From the cell containing the given text, extract its center point as (x, y) coordinate. 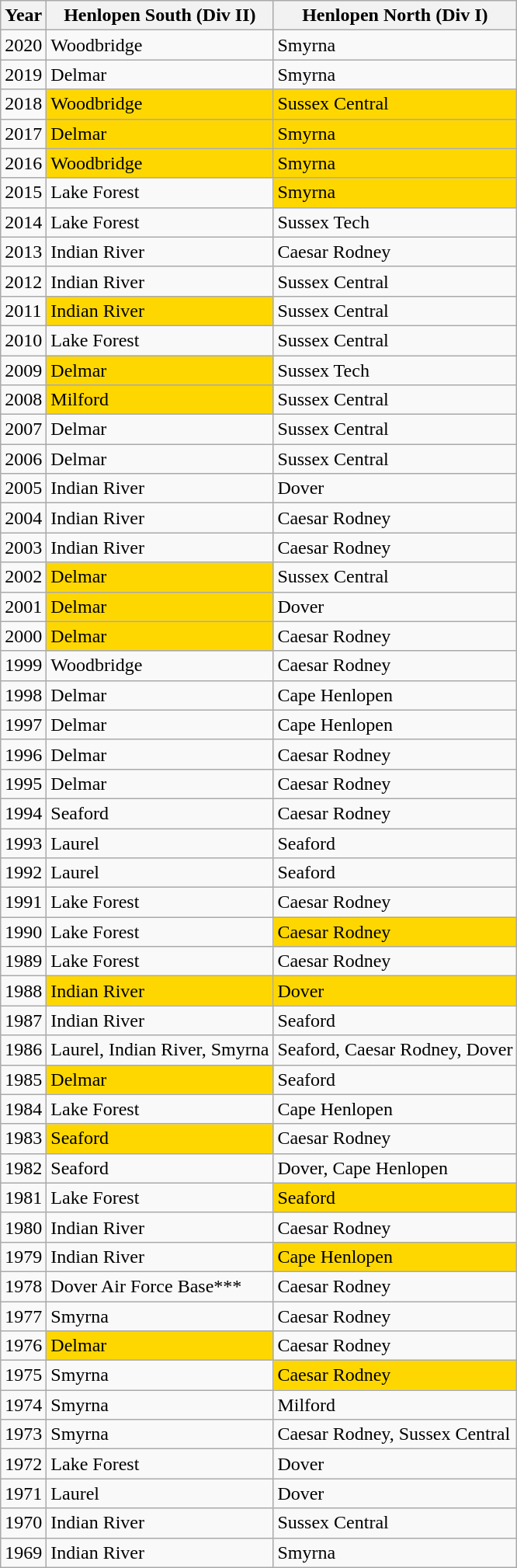
1995 (23, 784)
Dover Air Force Base*** (160, 1286)
1992 (23, 873)
1983 (23, 1139)
2003 (23, 548)
2016 (23, 163)
2012 (23, 281)
1981 (23, 1198)
Seaford, Caesar Rodney, Dover (395, 1050)
1969 (23, 1552)
1991 (23, 902)
1993 (23, 843)
Year (23, 16)
1985 (23, 1080)
2001 (23, 607)
Henlopen South (Div II) (160, 16)
2004 (23, 518)
1990 (23, 932)
1974 (23, 1405)
1987 (23, 1020)
2019 (23, 75)
1972 (23, 1464)
1998 (23, 695)
1976 (23, 1346)
2002 (23, 577)
Dover, Cape Henlopen (395, 1168)
2018 (23, 104)
2017 (23, 134)
1989 (23, 961)
2010 (23, 340)
2009 (23, 370)
2015 (23, 193)
1979 (23, 1257)
1980 (23, 1227)
1977 (23, 1316)
1978 (23, 1286)
2008 (23, 400)
1973 (23, 1434)
Henlopen North (Div I) (395, 16)
2013 (23, 252)
Caesar Rodney, Sussex Central (395, 1434)
2014 (23, 222)
1997 (23, 725)
1971 (23, 1493)
1999 (23, 666)
2005 (23, 488)
1984 (23, 1109)
1994 (23, 813)
2011 (23, 311)
1970 (23, 1523)
1975 (23, 1375)
2020 (23, 45)
2000 (23, 636)
2006 (23, 459)
1982 (23, 1168)
1988 (23, 991)
2007 (23, 429)
1996 (23, 754)
Laurel, Indian River, Smyrna (160, 1050)
1986 (23, 1050)
